Extract the [x, y] coordinate from the center of the cell holding the provided text.  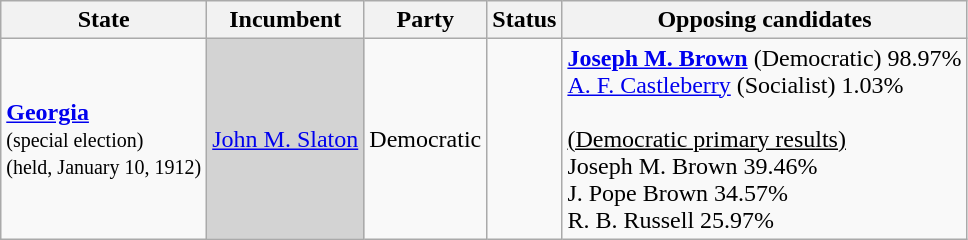
State [104, 20]
Incumbent [286, 20]
Georgia(special election)(held, January 10, 1912) [104, 139]
Democratic [426, 139]
Status [524, 20]
Party [426, 20]
Opposing candidates [764, 20]
John M. Slaton [286, 139]
